Pinpoint the cell where the given text exists, returning its [x, y] midpoint coordinate. 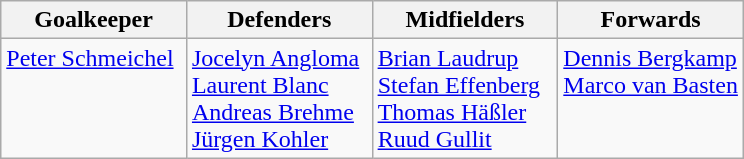
Defenders [279, 20]
Jocelyn Angloma Laurent Blanc Andreas Brehme Jürgen Kohler [279, 98]
Forwards [651, 20]
Goalkeeper [94, 20]
Dennis Bergkamp Marco van Basten [651, 98]
Midfielders [465, 20]
Peter Schmeichel [94, 98]
Brian Laudrup Stefan Effenberg Thomas Häßler Ruud Gullit [465, 98]
